Scan for the cell matching the given text and deliver its [x, y] coordinate at center. 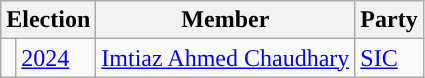
Party [389, 20]
Imtiaz Ahmed Chaudhary [226, 58]
2024 [56, 58]
SIC [389, 58]
Member [226, 20]
Election [48, 20]
